Return [x, y] of the center of cell containing provided text 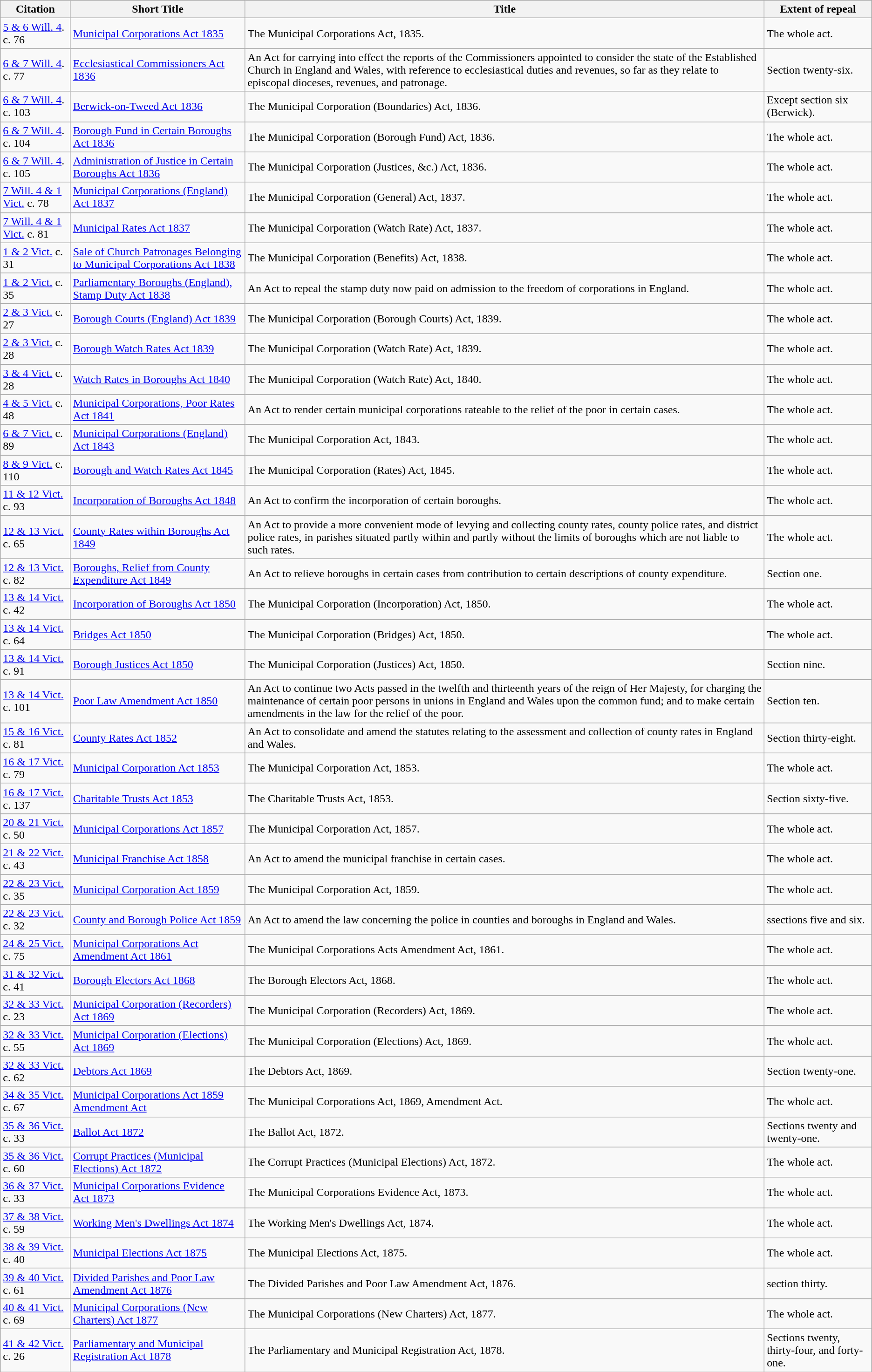
13 & 14 Vict. c. 91 [35, 664]
Incorporation of Boroughs Act 1848 [157, 500]
Berwick-on-Tweed Act 1836 [157, 106]
Divided Parishes and Poor Law Amendment Act 1876 [157, 1283]
Section ten. [818, 701]
13 & 14 Vict. c. 101 [35, 701]
4 & 5 Vict. c. 48 [35, 410]
The Municipal Corporation (Justices, &c.) Act, 1836. [505, 167]
The Municipal Corporation Act, 1853. [505, 768]
38 & 39 Vict. c. 40 [35, 1253]
Sections twenty and twenty-one. [818, 1132]
The Municipal Corporation (Incorporation) Act, 1850. [505, 604]
Except section six (Berwick). [818, 106]
Borough and Watch Rates Act 1845 [157, 471]
37 & 38 Vict. c. 59 [35, 1222]
Title [505, 9]
Municipal Corporations Act Amendment Act 1861 [157, 950]
The Charitable Trusts Act, 1853. [505, 799]
The Divided Parishes and Poor Law Amendment Act, 1876. [505, 1283]
35 & 36 Vict. c. 60 [35, 1162]
The Municipal Corporation (Rates) Act, 1845. [505, 471]
6 & 7 Vict. c. 89 [35, 440]
Charitable Trusts Act 1853 [157, 799]
The Municipal Corporation Act, 1857. [505, 828]
12 & 13 Vict. c. 65 [35, 537]
The Municipal Corporations Act, 1835. [505, 34]
32 & 33 Vict. c. 55 [35, 1041]
16 & 17 Vict. c. 79 [35, 768]
The Ballot Act, 1872. [505, 1132]
Municipal Corporation Act 1853 [157, 768]
Boroughs, Relief from County Expenditure Act 1849 [157, 574]
An Act to render certain municipal corporations rateable to the relief of the poor in certain cases. [505, 410]
Working Men's Dwellings Act 1874 [157, 1222]
20 & 21 Vict. c. 50 [35, 828]
Watch Rates in Boroughs Act 1840 [157, 379]
Parliamentary Boroughs (England), Stamp Duty Act 1838 [157, 288]
3 & 4 Vict. c. 28 [35, 379]
The Borough Electors Act, 1868. [505, 980]
39 & 40 Vict. c. 61 [35, 1283]
County Rates Act 1852 [157, 738]
Administration of Justice in Certain Boroughs Act 1836 [157, 167]
The Municipal Corporation (Borough Courts) Act, 1839. [505, 319]
36 & 37 Vict. c. 33 [35, 1193]
Municipal Corporations, Poor Rates Act 1841 [157, 410]
6 & 7 Will. 4. c. 77 [35, 70]
Sale of Church Patronages Belonging to Municipal Corporations Act 1838 [157, 258]
The Municipal Corporation (Benefits) Act, 1838. [505, 258]
5 & 6 Will. 4. c. 76 [35, 34]
Borough Fund in Certain Boroughs Act 1836 [157, 137]
The Municipal Corporations (New Charters) Act, 1877. [505, 1314]
An Act to amend the law concerning the police in counties and boroughs in England and Wales. [505, 920]
41 & 42 Vict. c. 26 [35, 1350]
section thirty. [818, 1283]
The Parliamentary and Municipal Registration Act, 1878. [505, 1350]
35 & 36 Vict. c. 33 [35, 1132]
Section twenty-six. [818, 70]
County and Borough Police Act 1859 [157, 920]
Ballot Act 1872 [157, 1132]
The Corrupt Practices (Municipal Elections) Act, 1872. [505, 1162]
6 & 7 Will. 4. c. 103 [35, 106]
6 & 7 Will. 4. c. 105 [35, 167]
Municipal Corporations Act 1857 [157, 828]
Municipal Corporation Act 1859 [157, 889]
Section nine. [818, 664]
Section one. [818, 574]
Parliamentary and Municipal Registration Act 1878 [157, 1350]
34 & 35 Vict. c. 67 [35, 1101]
31 & 32 Vict. c. 41 [35, 980]
An Act to confirm the incorporation of certain boroughs. [505, 500]
Municipal Corporations Act 1859 Amendment Act [157, 1101]
15 & 16 Vict. c. 81 [35, 738]
The Municipal Corporation Act, 1859. [505, 889]
The Municipal Corporation (Bridges) Act, 1850. [505, 635]
Borough Electors Act 1868 [157, 980]
7 Will. 4 & 1 Vict. c. 78 [35, 198]
An Act to consolidate and amend the statutes relating to the assessment and collection of county rates in England and Wales. [505, 738]
Municipal Corporation (Recorders) Act 1869 [157, 1011]
Poor Law Amendment Act 1850 [157, 701]
16 & 17 Vict. c. 137 [35, 799]
The Municipal Corporations Evidence Act, 1873. [505, 1193]
Debtors Act 1869 [157, 1072]
The Municipal Corporation (Elections) Act, 1869. [505, 1041]
6 & 7 Will. 4. c. 104 [35, 137]
The Municipal Corporation Act, 1843. [505, 440]
Ecclesiastical Commissioners Act 1836 [157, 70]
Section thirty-eight. [818, 738]
Municipal Corporations Act 1835 [157, 34]
Section twenty-one. [818, 1072]
1 & 2 Vict. c. 31 [35, 258]
Short Title [157, 9]
Incorporation of Boroughs Act 1850 [157, 604]
13 & 14 Vict. c. 42 [35, 604]
An Act to relieve boroughs in certain cases from contribution to certain descriptions of county expenditure. [505, 574]
The Municipal Corporation (Boundaries) Act, 1836. [505, 106]
7 Will. 4 & 1 Vict. c. 81 [35, 227]
2 & 3 Vict. c. 27 [35, 319]
The Municipal Elections Act, 1875. [505, 1253]
1 & 2 Vict. c. 35 [35, 288]
22 & 23 Vict. c. 35 [35, 889]
24 & 25 Vict. c. 75 [35, 950]
Bridges Act 1850 [157, 635]
Municipal Franchise Act 1858 [157, 859]
The Municipal Corporation (Justices) Act, 1850. [505, 664]
13 & 14 Vict. c. 64 [35, 635]
32 & 33 Vict. c. 23 [35, 1011]
Municipal Corporation (Elections) Act 1869 [157, 1041]
The Municipal Corporation (Watch Rate) Act, 1840. [505, 379]
The Municipal Corporation (Recorders) Act, 1869. [505, 1011]
The Municipal Corporation (Borough Fund) Act, 1836. [505, 137]
Municipal Rates Act 1837 [157, 227]
An Act to repeal the stamp duty now paid on admission to the freedom of corporations in England. [505, 288]
An Act to amend the municipal franchise in certain cases. [505, 859]
21 & 22 Vict. c. 43 [35, 859]
The Municipal Corporation (General) Act, 1837. [505, 198]
Borough Watch Rates Act 1839 [157, 348]
The Municipal Corporation (Watch Rate) Act, 1837. [505, 227]
ssections five and six. [818, 920]
Municipal Elections Act 1875 [157, 1253]
Section sixty-five. [818, 799]
11 & 12 Vict. c. 93 [35, 500]
Corrupt Practices (Municipal Elections) Act 1872 [157, 1162]
Extent of repeal [818, 9]
40 & 41 Vict. c. 69 [35, 1314]
Borough Justices Act 1850 [157, 664]
2 & 3 Vict. c. 28 [35, 348]
22 & 23 Vict. c. 32 [35, 920]
County Rates within Boroughs Act 1849 [157, 537]
Municipal Corporations (England) Act 1837 [157, 198]
Municipal Corporations (New Charters) Act 1877 [157, 1314]
Citation [35, 9]
The Working Men's Dwellings Act, 1874. [505, 1222]
The Municipal Corporations Act, 1869, Amendment Act. [505, 1101]
The Municipal Corporation (Watch Rate) Act, 1839. [505, 348]
The Municipal Corporations Acts Amendment Act, 1861. [505, 950]
Borough Courts (England) Act 1839 [157, 319]
12 & 13 Vict. c. 82 [35, 574]
Municipal Corporations (England) Act 1843 [157, 440]
Municipal Corporations Evidence Act 1873 [157, 1193]
32 & 33 Vict. c. 62 [35, 1072]
8 & 9 Vict. c. 110 [35, 471]
Sections twenty, thirty-four, and forty-one. [818, 1350]
The Debtors Act, 1869. [505, 1072]
